From the cell containing the given text, extract its center point as (X, Y) coordinate. 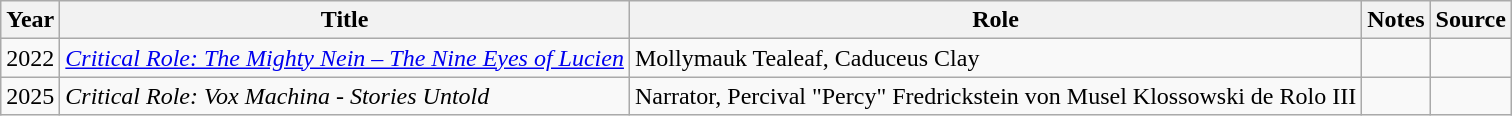
Notes (1396, 20)
Critical Role: Vox Machina - Stories Untold (345, 96)
Year (30, 20)
Narrator, Percival "Percy" Fredrickstein von Musel Klossowski de Rolo III (995, 96)
2022 (30, 58)
Source (1470, 20)
Critical Role: The Mighty Nein – The Nine Eyes of Lucien (345, 58)
Mollymauk Tealeaf, Caduceus Clay (995, 58)
Role (995, 20)
Title (345, 20)
2025 (30, 96)
